Return the [X, Y] coordinate for the center point of the cell that contains the specified text.  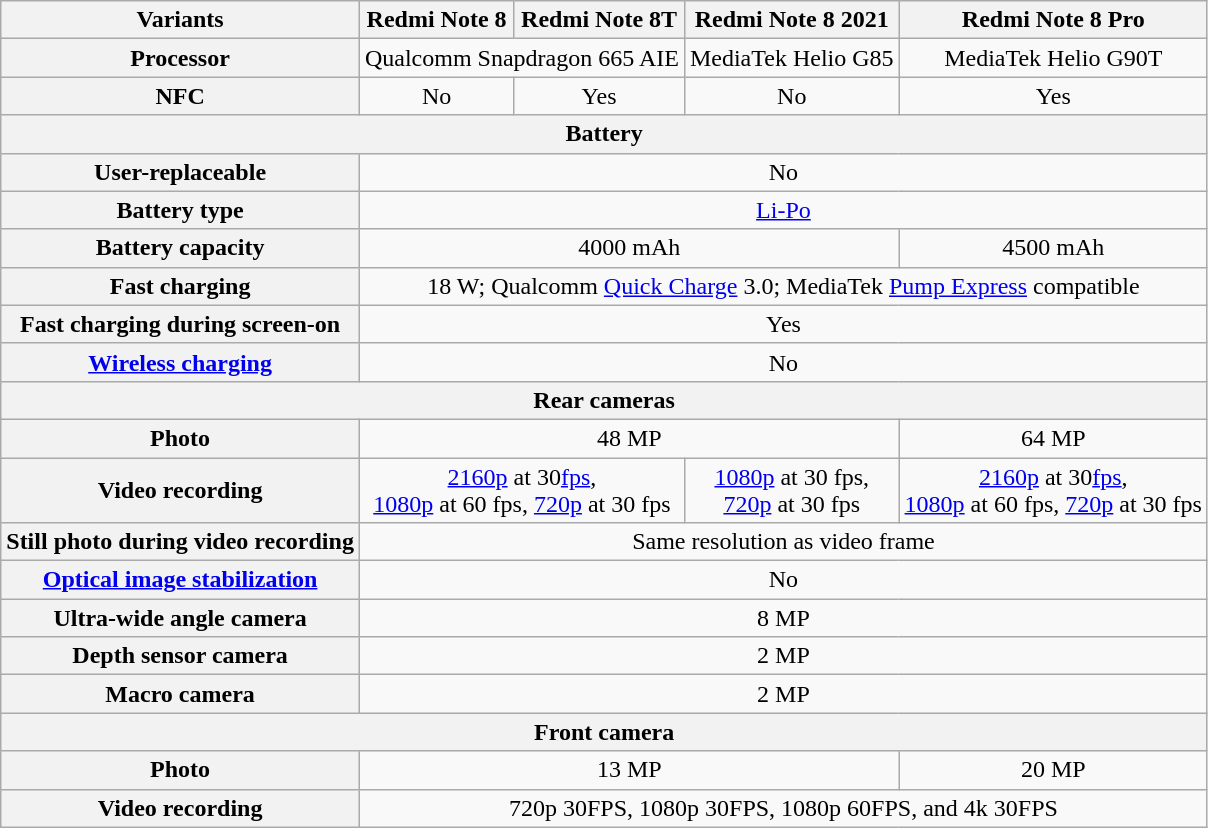
Battery type [180, 210]
4000 mAh [629, 248]
Optical image stabilization [180, 580]
Rear cameras [604, 400]
MediaTek Helio G85 [792, 58]
13 MP [629, 770]
Fast charging [180, 286]
Qualcomm Snapdragon 665 AIE [522, 58]
Redmi Note 8 Pro [1053, 20]
64 MP [1053, 438]
4500 mAh [1053, 248]
User-replaceable [180, 172]
Battery [604, 134]
Macro camera [180, 694]
20 MP [1053, 770]
Battery capacity [180, 248]
Redmi Note 8 2021 [792, 20]
Redmi Note 8 [436, 20]
Front camera [604, 732]
Li-Po [783, 210]
1080p at 30 fps,720p at 30 fps [792, 490]
720p 30FPS, 1080p 30FPS, 1080p 60FPS, and 4k 30FPS [783, 808]
Ultra-wide angle camera [180, 618]
Wireless charging [180, 362]
MediaTek Helio G90T [1053, 58]
8 MP [783, 618]
Processor [180, 58]
Same resolution as video frame [783, 542]
Variants [180, 20]
Depth sensor camera [180, 656]
Still photo during video recording [180, 542]
18 W; Qualcomm Quick Charge 3.0; MediaTek Pump Express compatible [783, 286]
Redmi Note 8T [600, 20]
48 MP [629, 438]
Fast charging during screen-on [180, 324]
NFC [180, 96]
